Pinpoint the cell where the given text exists, returning its (x, y) midpoint coordinate. 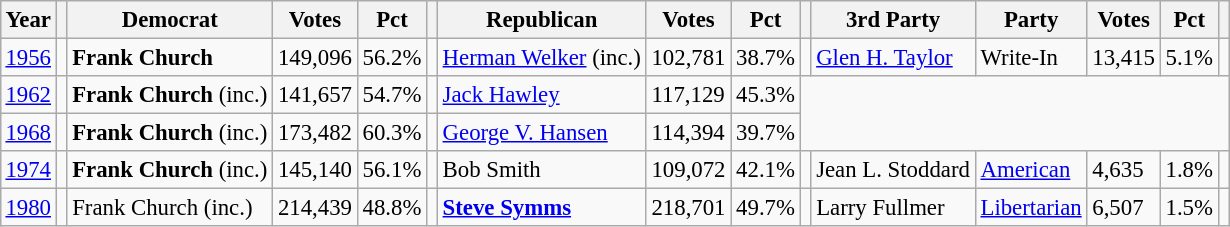
George V. Hansen (542, 133)
Glen H. Taylor (893, 57)
49.7% (766, 208)
Bob Smith (542, 170)
6,507 (1124, 208)
Party (1031, 20)
39.7% (766, 133)
117,129 (688, 95)
Write-In (1031, 57)
Libertarian (1031, 208)
Larry Fullmer (893, 208)
48.8% (392, 208)
114,394 (688, 133)
45.3% (766, 95)
141,657 (316, 95)
145,140 (316, 170)
54.7% (392, 95)
American (1031, 170)
60.3% (392, 133)
Year (28, 20)
1956 (28, 57)
5.1% (1189, 57)
1.8% (1189, 170)
Republican (542, 20)
173,482 (316, 133)
13,415 (1124, 57)
56.2% (392, 57)
42.1% (766, 170)
38.7% (766, 57)
56.1% (392, 170)
4,635 (1124, 170)
Steve Symms (542, 208)
Democrat (170, 20)
1962 (28, 95)
102,781 (688, 57)
Frank Church (170, 57)
Jean L. Stoddard (893, 170)
Herman Welker (inc.) (542, 57)
149,096 (316, 57)
1.5% (1189, 208)
1980 (28, 208)
109,072 (688, 170)
Jack Hawley (542, 95)
1974 (28, 170)
3rd Party (893, 20)
1968 (28, 133)
214,439 (316, 208)
218,701 (688, 208)
